Locate the cell with the specified text and output its (X, Y) center coordinate. 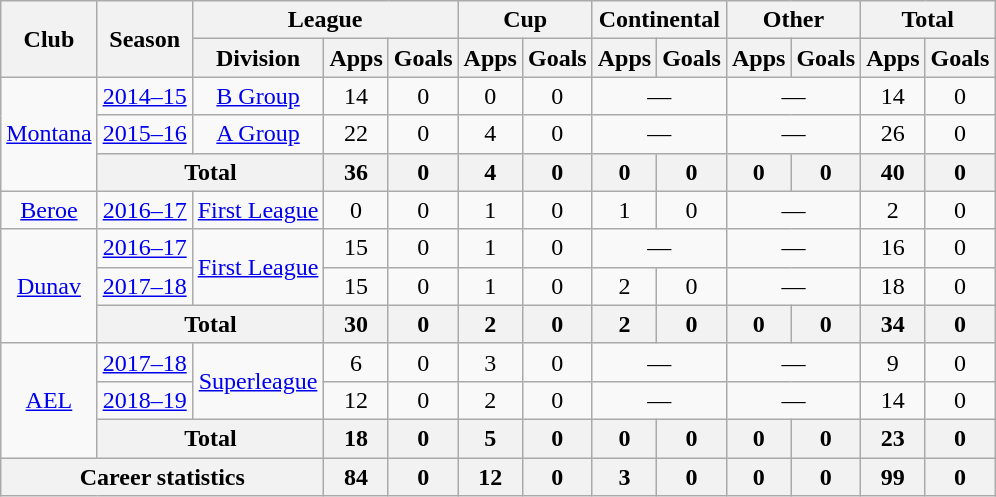
Career statistics (162, 477)
Division (258, 58)
99 (893, 477)
36 (356, 172)
Season (144, 39)
2014–15 (144, 96)
Beroe (49, 210)
B Group (258, 96)
30 (356, 324)
Club (49, 39)
22 (356, 134)
23 (893, 438)
AEL (49, 400)
16 (893, 248)
2018–19 (144, 400)
A Group (258, 134)
9 (893, 362)
34 (893, 324)
40 (893, 172)
2015–16 (144, 134)
26 (893, 134)
Montana (49, 134)
5 (490, 438)
84 (356, 477)
Cup (525, 20)
Dunav (49, 286)
6 (356, 362)
League (325, 20)
Superleague (258, 381)
Other (793, 20)
Continental (659, 20)
